Scan for the cell matching the given text and deliver its (x, y) coordinate at center. 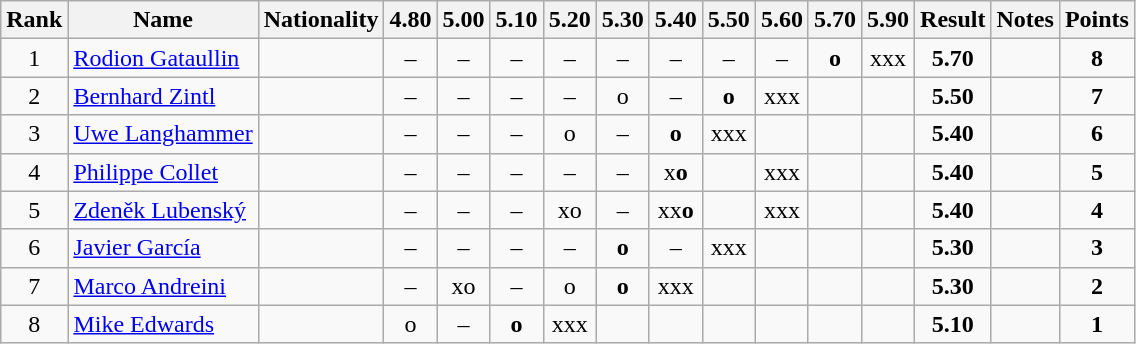
Notes (1025, 20)
Mike Edwards (163, 324)
Rodion Gataullin (163, 58)
Rank (34, 20)
Bernhard Zintl (163, 96)
5.60 (782, 20)
Result (953, 20)
Philippe Collet (163, 172)
Nationality (321, 20)
5.90 (888, 20)
5.20 (570, 20)
5.00 (464, 20)
Points (1096, 20)
Javier García (163, 248)
Name (163, 20)
xxo (676, 210)
Zdeněk Lubenský (163, 210)
Marco Andreini (163, 286)
4.80 (410, 20)
Uwe Langhammer (163, 134)
